Return the [x, y] coordinate for the center point of the cell that contains the specified text.  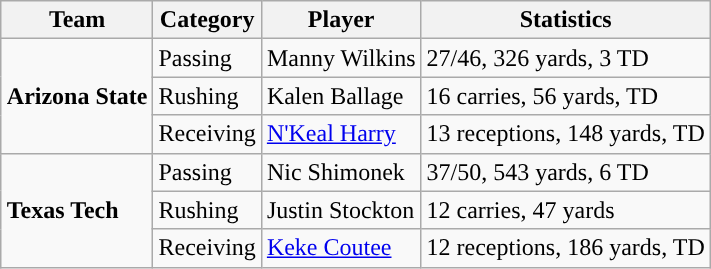
Team [77, 20]
Manny Wilkins [341, 58]
12 receptions, 186 yards, TD [566, 248]
Nic Shimonek [341, 172]
13 receptions, 148 yards, TD [566, 134]
Justin Stockton [341, 210]
Texas Tech [77, 210]
37/50, 543 yards, 6 TD [566, 172]
Category [207, 20]
27/46, 326 yards, 3 TD [566, 58]
Kalen Ballage [341, 96]
Statistics [566, 20]
12 carries, 47 yards [566, 210]
Keke Coutee [341, 248]
16 carries, 56 yards, TD [566, 96]
Arizona State [77, 96]
N'Keal Harry [341, 134]
Player [341, 20]
